Extract the [x, y] coordinate from the center of the cell holding the provided text.  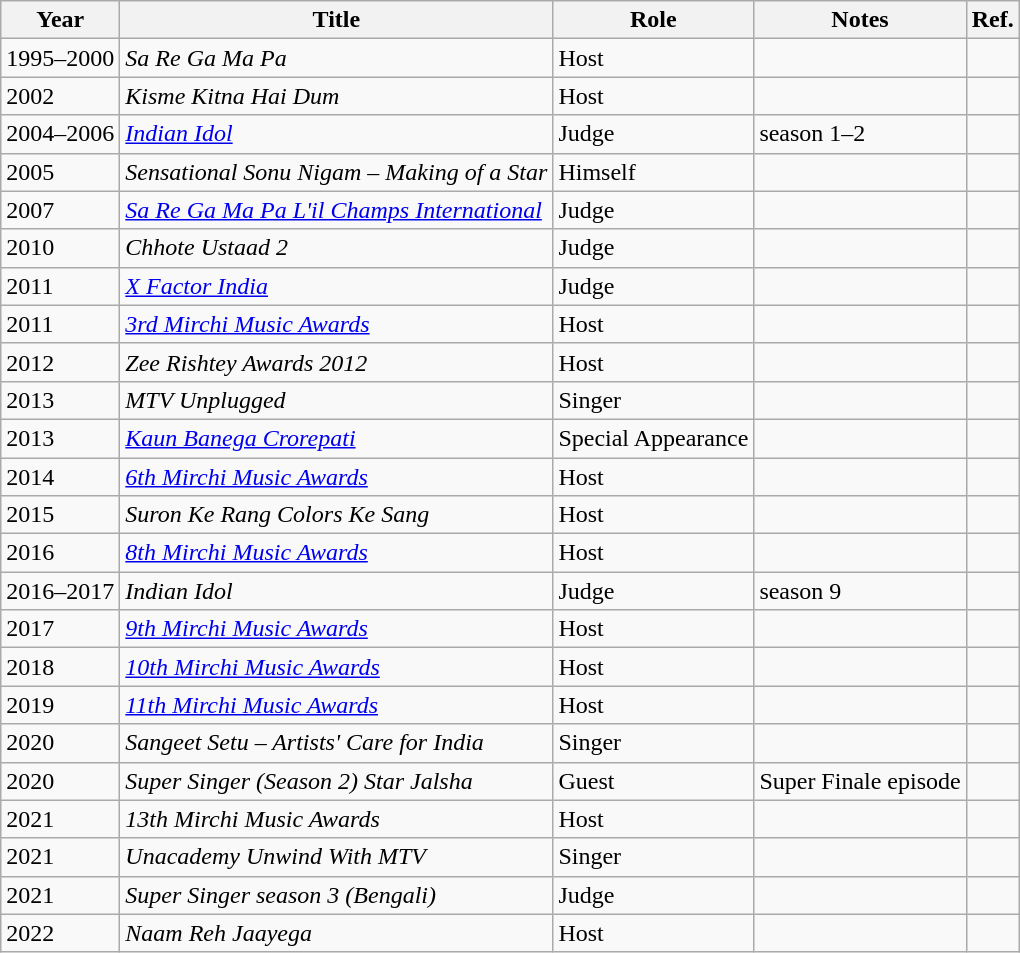
Super Singer season 3 (Bengali) [336, 895]
2016 [60, 553]
Naam Reh Jaayega [336, 933]
2004–2006 [60, 134]
Unacademy Unwind With MTV [336, 857]
6th Mirchi Music Awards [336, 477]
Title [336, 20]
Ref. [992, 20]
season 1–2 [860, 134]
2019 [60, 705]
Sa Re Ga Ma Pa [336, 58]
Sa Re Ga Ma Pa L'il Champs International [336, 210]
13th Mirchi Music Awards [336, 819]
2014 [60, 477]
Role [654, 20]
2015 [60, 515]
1995–2000 [60, 58]
2010 [60, 248]
Kaun Banega Crorepati [336, 438]
Zee Rishtey Awards 2012 [336, 362]
Year [60, 20]
11th Mirchi Music Awards [336, 705]
Himself [654, 172]
2018 [60, 667]
3rd Mirchi Music Awards [336, 324]
Super Singer (Season 2) Star Jalsha [336, 781]
2005 [60, 172]
Sangeet Setu – Artists' Care for India [336, 743]
2007 [60, 210]
X Factor India [336, 286]
2012 [60, 362]
10th Mirchi Music Awards [336, 667]
2022 [60, 933]
9th Mirchi Music Awards [336, 629]
Guest [654, 781]
Suron Ke Rang Colors Ke Sang [336, 515]
8th Mirchi Music Awards [336, 553]
Chhote Ustaad 2 [336, 248]
Special Appearance [654, 438]
2016–2017 [60, 591]
MTV Unplugged [336, 400]
Sensational Sonu Nigam – Making of a Star [336, 172]
2017 [60, 629]
Notes [860, 20]
Super Finale episode [860, 781]
season 9 [860, 591]
2002 [60, 96]
Kisme Kitna Hai Dum [336, 96]
